For the text-containing cell, return its midpoint in [x, y] coordinate format. 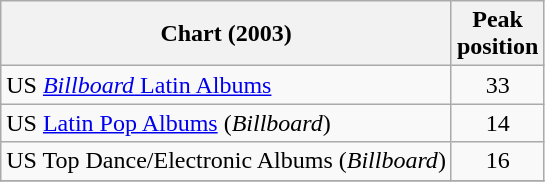
Peakposition [497, 34]
16 [497, 161]
US Top Dance/Electronic Albums (Billboard) [226, 161]
33 [497, 85]
US Latin Pop Albums (Billboard) [226, 123]
US Billboard Latin Albums [226, 85]
Chart (2003) [226, 34]
14 [497, 123]
